Provide the [x, y] coordinate of the cell's center where the given text is located.  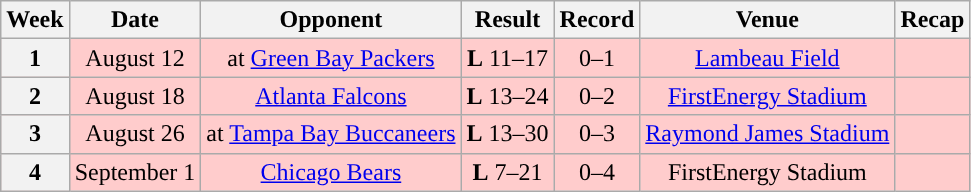
August 12 [135, 58]
at Green Bay Packers [331, 58]
Venue [768, 20]
L 13–30 [508, 134]
0–1 [597, 58]
0–3 [597, 134]
Chicago Bears [331, 172]
0–2 [597, 96]
3 [35, 134]
L 13–24 [508, 96]
September 1 [135, 172]
Result [508, 20]
Atlanta Falcons [331, 96]
0–4 [597, 172]
Recap [932, 20]
Date [135, 20]
Opponent [331, 20]
at Tampa Bay Buccaneers [331, 134]
2 [35, 96]
August 18 [135, 96]
1 [35, 58]
Lambeau Field [768, 58]
Week [35, 20]
Record [597, 20]
L 11–17 [508, 58]
L 7–21 [508, 172]
Raymond James Stadium [768, 134]
4 [35, 172]
August 26 [135, 134]
